Search for the cell housing the specified text and yield its (x, y) center coordinate. 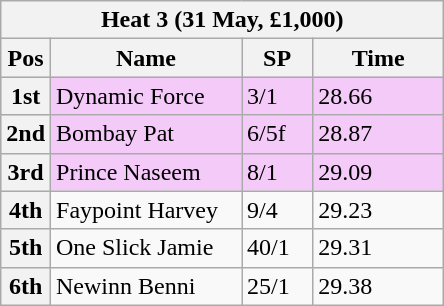
3rd (26, 172)
29.31 (378, 248)
6/5f (278, 134)
Name (146, 58)
Dynamic Force (146, 96)
Bombay Pat (146, 134)
28.66 (378, 96)
29.23 (378, 210)
5th (26, 248)
29.09 (378, 172)
Newinn Benni (146, 286)
1st (26, 96)
Prince Naseem (146, 172)
4th (26, 210)
29.38 (378, 286)
Time (378, 58)
6th (26, 286)
2nd (26, 134)
Pos (26, 58)
Faypoint Harvey (146, 210)
3/1 (278, 96)
SP (278, 58)
8/1 (278, 172)
25/1 (278, 286)
Heat 3 (31 May, £1,000) (222, 20)
9/4 (278, 210)
One Slick Jamie (146, 248)
40/1 (278, 248)
28.87 (378, 134)
